Locate the cell with the specified text and output its [x, y] center coordinate. 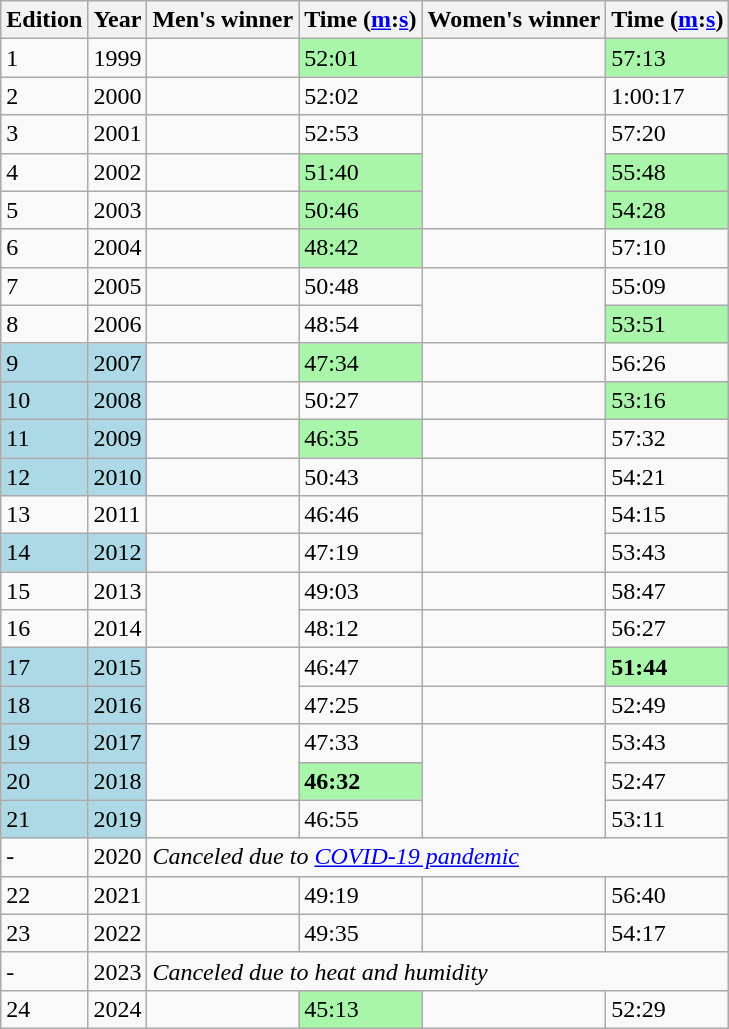
8 [44, 324]
52:53 [360, 134]
1:00:17 [668, 96]
Men's winner [223, 20]
48:54 [360, 324]
52:29 [668, 1009]
53:11 [668, 819]
56:40 [668, 895]
2010 [118, 477]
2001 [118, 134]
16 [44, 629]
46:46 [360, 515]
5 [44, 210]
46:35 [360, 438]
4 [44, 172]
2014 [118, 629]
55:09 [668, 286]
2000 [118, 96]
23 [44, 933]
54:21 [668, 477]
2009 [118, 438]
18 [44, 705]
Edition [44, 20]
57:10 [668, 248]
2007 [118, 362]
57:13 [668, 58]
49:19 [360, 895]
2006 [118, 324]
6 [44, 248]
2017 [118, 743]
12 [44, 477]
57:32 [668, 438]
47:33 [360, 743]
53:16 [668, 400]
Year [118, 20]
52:02 [360, 96]
46:47 [360, 667]
2018 [118, 781]
2 [44, 96]
2005 [118, 286]
56:26 [668, 362]
2003 [118, 210]
47:19 [360, 553]
2002 [118, 172]
15 [44, 591]
53:51 [668, 324]
2019 [118, 819]
52:47 [668, 781]
9 [44, 362]
46:55 [360, 819]
47:25 [360, 705]
21 [44, 819]
1999 [118, 58]
10 [44, 400]
50:46 [360, 210]
Women's winner [514, 20]
19 [44, 743]
47:34 [360, 362]
51:44 [668, 667]
2016 [118, 705]
58:47 [668, 591]
20 [44, 781]
2021 [118, 895]
56:27 [668, 629]
2015 [118, 667]
11 [44, 438]
2011 [118, 515]
57:20 [668, 134]
51:40 [360, 172]
22 [44, 895]
24 [44, 1009]
14 [44, 553]
48:42 [360, 248]
Canceled due to heat and humidity [438, 971]
52:49 [668, 705]
2022 [118, 933]
2023 [118, 971]
2013 [118, 591]
1 [44, 58]
2012 [118, 553]
2020 [118, 857]
50:48 [360, 286]
55:48 [668, 172]
54:15 [668, 515]
49:03 [360, 591]
46:32 [360, 781]
2008 [118, 400]
50:27 [360, 400]
2024 [118, 1009]
49:35 [360, 933]
54:28 [668, 210]
50:43 [360, 477]
52:01 [360, 58]
7 [44, 286]
Canceled due to COVID-19 pandemic [438, 857]
3 [44, 134]
17 [44, 667]
48:12 [360, 629]
45:13 [360, 1009]
2004 [118, 248]
13 [44, 515]
54:17 [668, 933]
